Capture the cell that displays the provided text and extract its (x, y) central coordinate. 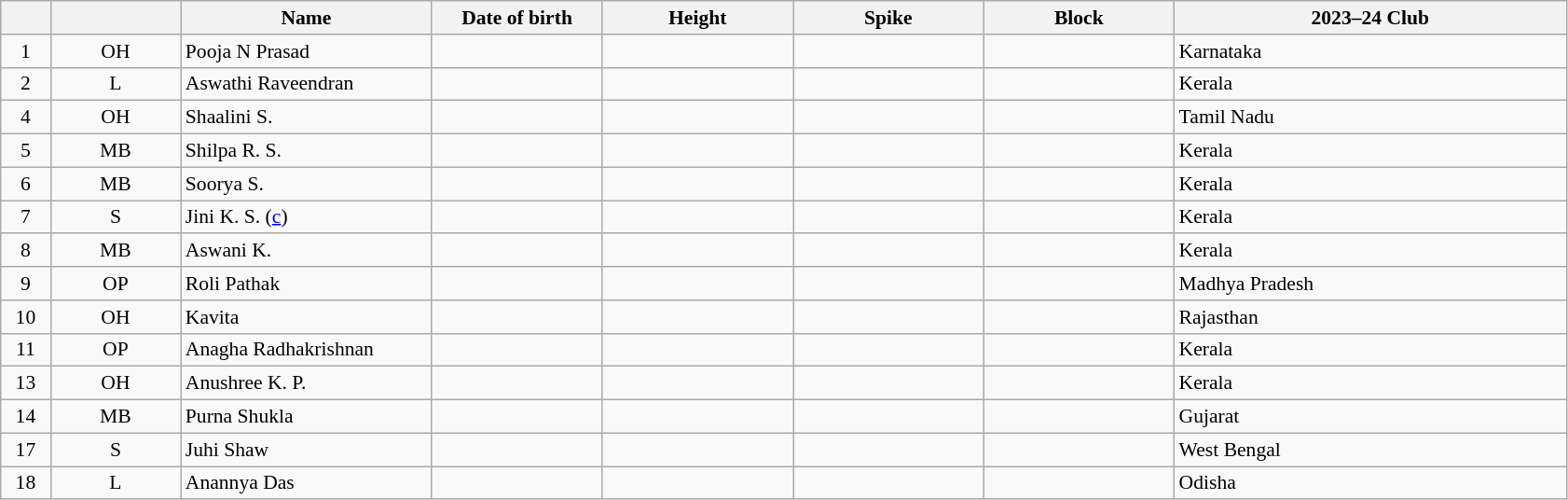
10 (26, 317)
4 (26, 118)
Shilpa R. S. (306, 151)
9 (26, 284)
Shaalini S. (306, 118)
14 (26, 417)
11 (26, 350)
1 (26, 51)
Rajasthan (1370, 317)
Spike (889, 18)
Roli Pathak (306, 284)
5 (26, 151)
Anagha Radhakrishnan (306, 350)
Soorya S. (306, 184)
13 (26, 383)
2 (26, 84)
Block (1080, 18)
Date of birth (516, 18)
West Bengal (1370, 450)
8 (26, 251)
Purna Shukla (306, 417)
Karnataka (1370, 51)
Madhya Pradesh (1370, 284)
Tamil Nadu (1370, 118)
Juhi Shaw (306, 450)
Aswani K. (306, 251)
Name (306, 18)
2023–24 Club (1370, 18)
7 (26, 217)
18 (26, 483)
Odisha (1370, 483)
6 (26, 184)
Anushree K. P. (306, 383)
Anannya Das (306, 483)
Gujarat (1370, 417)
Pooja N Prasad (306, 51)
Kavita (306, 317)
17 (26, 450)
Jini K. S. (c) (306, 217)
Height (697, 18)
Aswathi Raveendran (306, 84)
